Detect which cell encompasses the target text, then output its (X, Y) center coordinate. 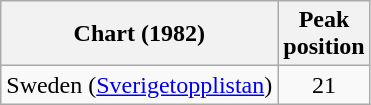
Sweden (Sverigetopplistan) (140, 85)
21 (324, 85)
Chart (1982) (140, 34)
Peakposition (324, 34)
